Capture the cell that displays the provided text and extract its (x, y) central coordinate. 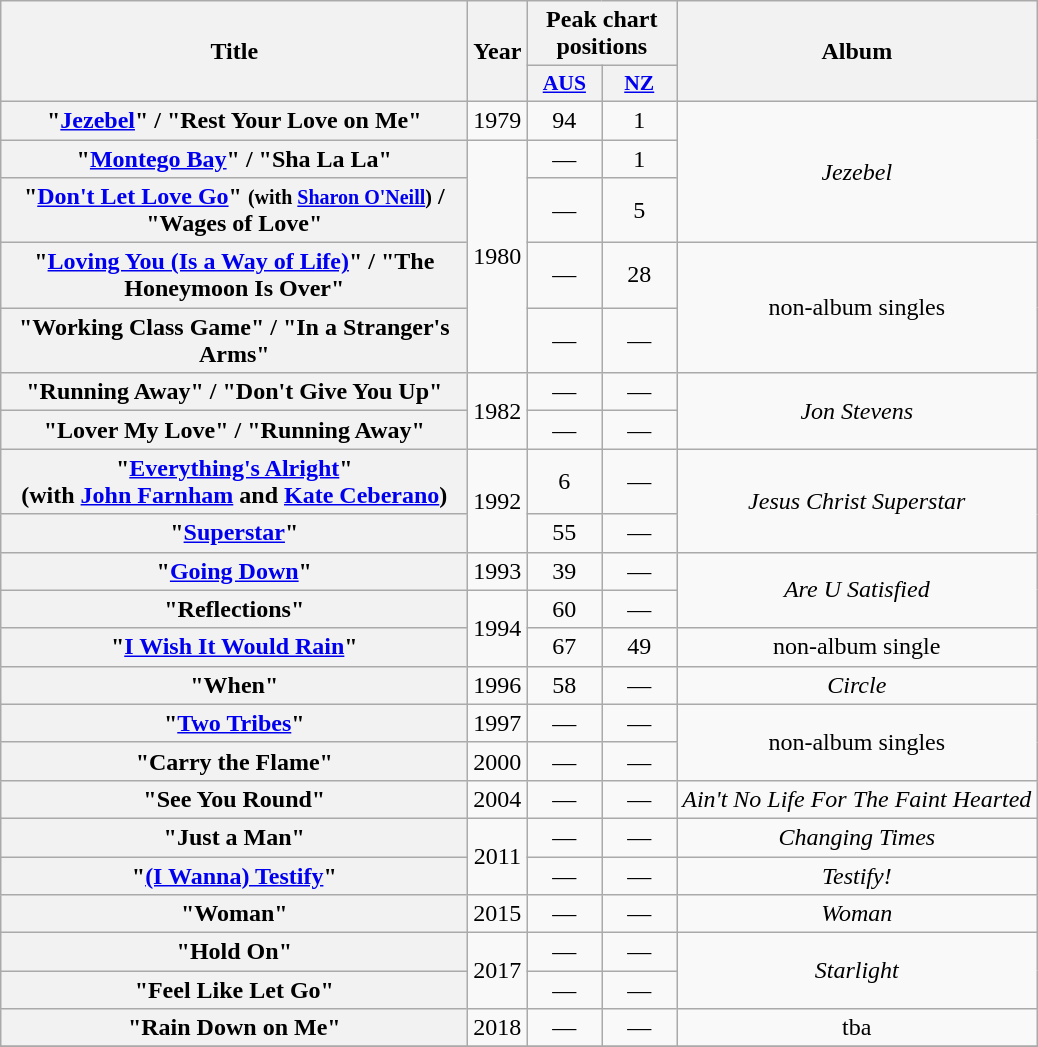
67 (564, 647)
2017 (498, 971)
tba (857, 1028)
Changing Times (857, 837)
55 (564, 533)
"Feel Like Let Go" (234, 990)
94 (564, 120)
"Superstar" (234, 533)
"Jezebel" / "Rest Your Love on Me" (234, 120)
Jon Stevens (857, 411)
1993 (498, 571)
"Running Away" / "Don't Give You Up" (234, 392)
AUS (564, 84)
39 (564, 571)
Peak chart positions (602, 34)
"Reflections" (234, 609)
"Woman" (234, 914)
6 (564, 482)
Jesus Christ Superstar (857, 500)
Year (498, 52)
"When" (234, 685)
1980 (498, 256)
non-album single (857, 647)
2000 (498, 761)
"Montego Bay" / "Sha La La" (234, 159)
1982 (498, 411)
Ain't No Life For The Faint Hearted (857, 799)
1997 (498, 723)
1994 (498, 628)
"Hold On" (234, 952)
"Don't Let Love Go" (with Sharon O'Neill) / "Wages of Love" (234, 210)
1992 (498, 500)
2011 (498, 856)
2015 (498, 914)
Jezebel (857, 172)
"(I Wanna) Testify" (234, 875)
"Everything's Alright" (with John Farnham and Kate Ceberano) (234, 482)
2004 (498, 799)
"Going Down" (234, 571)
"Loving You (Is a Way of Life)" / "The Honeymoon Is Over" (234, 276)
60 (564, 609)
Starlight (857, 971)
Album (857, 52)
Title (234, 52)
NZ (640, 84)
Testify! (857, 875)
Are U Satisfied (857, 590)
49 (640, 647)
"Carry the Flame" (234, 761)
1979 (498, 120)
58 (564, 685)
1996 (498, 685)
"Just a Man" (234, 837)
2018 (498, 1028)
"Rain Down on Me" (234, 1028)
"Two Tribes" (234, 723)
28 (640, 276)
5 (640, 210)
"Lover My Love" / "Running Away" (234, 430)
Circle (857, 685)
"I Wish It Would Rain" (234, 647)
Woman (857, 914)
"See You Round" (234, 799)
"Working Class Game" / "In a Stranger's Arms" (234, 340)
